Search for the cell housing the specified text and yield its (X, Y) center coordinate. 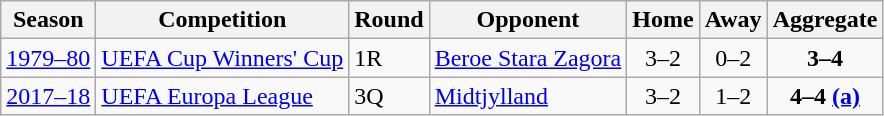
Beroe Stara Zagora (528, 58)
UEFA Europa League (222, 96)
1R (389, 58)
0–2 (733, 58)
Aggregate (825, 20)
1–2 (733, 96)
4–4 (a) (825, 96)
2017–18 (48, 96)
Opponent (528, 20)
3–4 (825, 58)
UEFA Cup Winners' Cup (222, 58)
3Q (389, 96)
Season (48, 20)
Round (389, 20)
Away (733, 20)
Competition (222, 20)
1979–80 (48, 58)
Home (663, 20)
Midtjylland (528, 96)
